Return [x, y] of the center of cell containing provided text 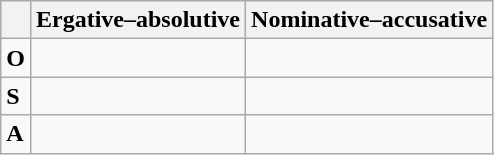
A [16, 134]
Ergative–absolutive [138, 20]
Nominative–accusative [370, 20]
S [16, 96]
O [16, 58]
